Identify which cell holds the provided text, then report its (X, Y) central coordinate. 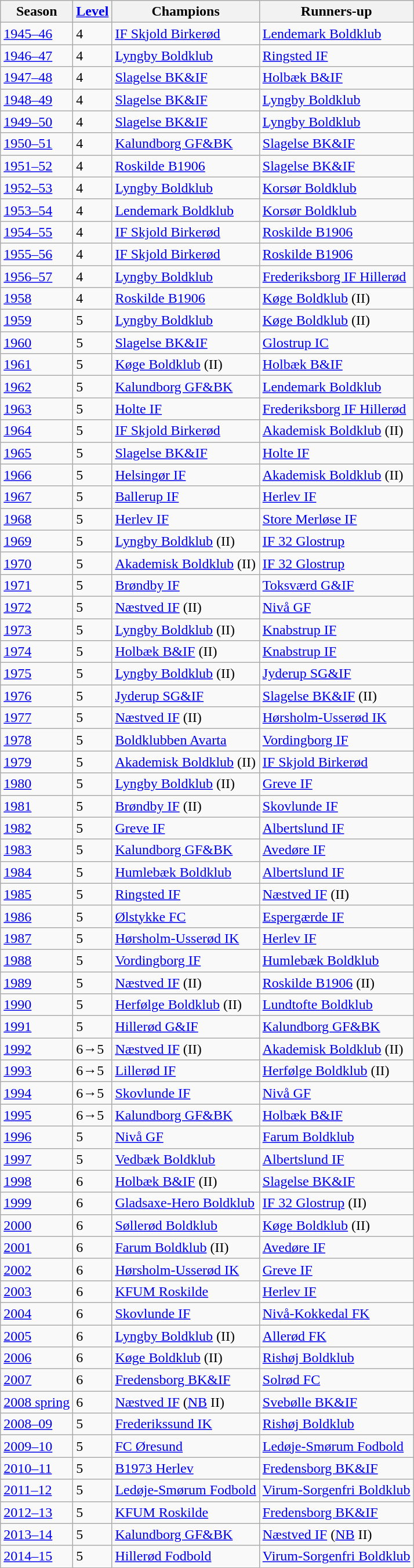
1974 (37, 652)
2001 (37, 1247)
Svebølle BK&IF (336, 1402)
2009–10 (37, 1446)
Season (37, 12)
1961 (37, 365)
1975 (37, 674)
Søllerød Boldklub (186, 1225)
1949–50 (37, 122)
Glostrup IC (336, 343)
1999 (37, 1203)
2005 (37, 1335)
2010–11 (37, 1468)
1956–57 (37, 277)
Brøndby IF (II) (186, 806)
Vedbæk Boldklub (186, 1159)
1980 (37, 784)
1967 (37, 497)
Level (93, 12)
2008 spring (37, 1402)
1971 (37, 585)
1966 (37, 475)
1960 (37, 343)
1946–47 (37, 56)
Toksværd G&IF (336, 585)
1978 (37, 740)
1962 (37, 387)
1996 (37, 1137)
Farum Boldklub (II) (186, 1247)
Slagelse BK&IF (II) (336, 696)
Helsingør IF (186, 475)
1958 (37, 299)
1977 (37, 718)
1948–49 (37, 100)
FC Øresund (186, 1446)
1964 (37, 431)
1950–51 (37, 144)
Solrød FC (336, 1380)
Hillerød Fodbold (186, 1556)
1990 (37, 1005)
2003 (37, 1291)
2000 (37, 1225)
1959 (37, 321)
2014–15 (37, 1556)
Nivå-Kokkedal FK (336, 1313)
1987 (37, 938)
1952–53 (37, 188)
Runners-up (336, 12)
1988 (37, 960)
1965 (37, 453)
1972 (37, 607)
1969 (37, 541)
1979 (37, 762)
1998 (37, 1181)
2007 (37, 1380)
Espergærde IF (336, 916)
Farum Boldklub (336, 1137)
Lillerød IF (186, 1071)
1955–56 (37, 254)
1951–52 (37, 166)
2012–13 (37, 1512)
Boldklubben Avarta (186, 740)
1968 (37, 519)
1984 (37, 872)
Ølstykke FC (186, 916)
1973 (37, 629)
1981 (37, 806)
1982 (37, 828)
Champions (186, 12)
1989 (37, 983)
1993 (37, 1071)
Allerød FK (336, 1335)
1947–48 (37, 78)
1994 (37, 1093)
1976 (37, 696)
Gladsaxe-Hero Boldklub (186, 1203)
2013–14 (37, 1534)
2011–12 (37, 1490)
2004 (37, 1313)
1991 (37, 1027)
1954–55 (37, 232)
Lundtofte Boldklub (336, 1005)
Ballerup IF (186, 497)
1945–46 (37, 34)
1986 (37, 916)
1983 (37, 850)
1995 (37, 1115)
1963 (37, 409)
Store Merløse IF (336, 519)
2002 (37, 1269)
1970 (37, 563)
2008–09 (37, 1424)
2006 (37, 1358)
Roskilde B1906 (II) (336, 983)
1985 (37, 894)
1997 (37, 1159)
Frederikssund IK (186, 1424)
Brøndby IF (186, 585)
IF 32 Glostrup (II) (336, 1203)
Hillerød G&IF (186, 1027)
1953–54 (37, 210)
1992 (37, 1049)
B1973 Herlev (186, 1468)
